Output the (x, y) coordinate of the center of the cell containing the given text.  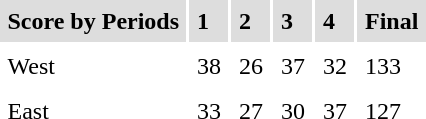
West (94, 66)
3 (294, 21)
37 (294, 66)
32 (336, 66)
1 (210, 21)
Score by Periods (94, 21)
133 (392, 66)
38 (210, 66)
26 (252, 66)
2 (252, 21)
Final (392, 21)
4 (336, 21)
